Return [X, Y] of the center of cell containing provided text 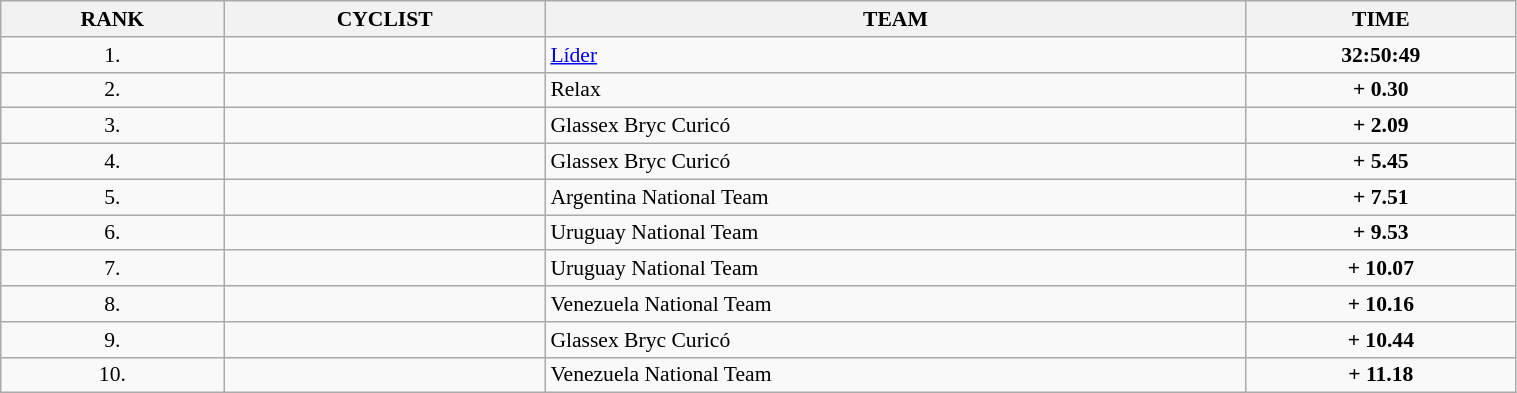
Relax [895, 90]
4. [112, 162]
CYCLIST [384, 19]
1. [112, 55]
+ 10.07 [1381, 269]
Argentina National Team [895, 197]
RANK [112, 19]
TEAM [895, 19]
32:50:49 [1381, 55]
2. [112, 90]
6. [112, 233]
+ 7.51 [1381, 197]
+ 2.09 [1381, 126]
3. [112, 126]
TIME [1381, 19]
+ 10.16 [1381, 304]
+ 11.18 [1381, 375]
+ 9.53 [1381, 233]
+ 5.45 [1381, 162]
+ 10.44 [1381, 340]
Líder [895, 55]
+ 0.30 [1381, 90]
7. [112, 269]
10. [112, 375]
5. [112, 197]
8. [112, 304]
9. [112, 340]
